Capture the cell that displays the provided text and extract its [x, y] central coordinate. 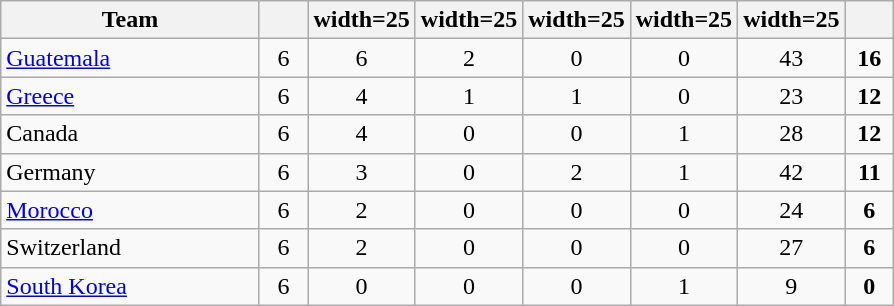
42 [792, 172]
11 [870, 172]
Guatemala [130, 58]
South Korea [130, 286]
Team [130, 20]
16 [870, 58]
43 [792, 58]
23 [792, 96]
9 [792, 286]
Greece [130, 96]
Switzerland [130, 248]
3 [362, 172]
27 [792, 248]
Morocco [130, 210]
Germany [130, 172]
Canada [130, 134]
28 [792, 134]
24 [792, 210]
